Capture the cell that displays the provided text and extract its [x, y] central coordinate. 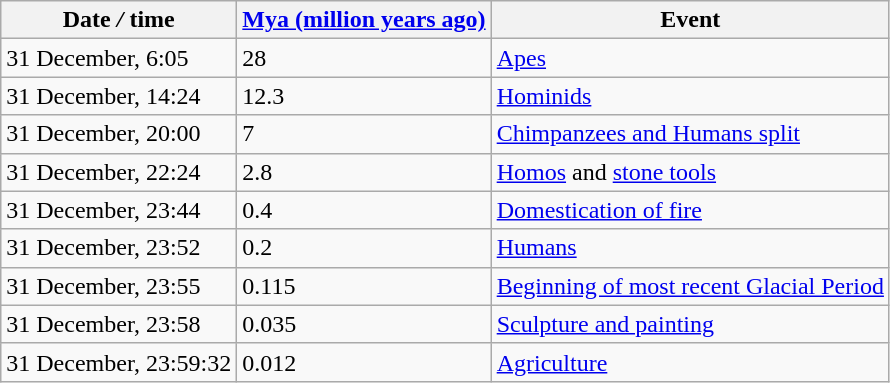
Event [690, 20]
31 December, 6:05 [119, 58]
Agriculture [690, 362]
31 December, 20:00 [119, 134]
Sculpture and painting [690, 324]
31 December, 14:24 [119, 96]
12.3 [364, 96]
31 December, 23:59:32 [119, 362]
Humans [690, 248]
0.2 [364, 248]
0.4 [364, 210]
Homos and stone tools [690, 172]
31 December, 22:24 [119, 172]
Domestication of fire [690, 210]
31 December, 23:55 [119, 286]
Chimpanzees and Humans split [690, 134]
Apes [690, 58]
31 December, 23:52 [119, 248]
Date / time [119, 20]
31 December, 23:44 [119, 210]
0.035 [364, 324]
31 December, 23:58 [119, 324]
7 [364, 134]
2.8 [364, 172]
0.012 [364, 362]
Beginning of most recent Glacial Period [690, 286]
28 [364, 58]
Hominids [690, 96]
Mya (million years ago) [364, 20]
0.115 [364, 286]
